Return (X, Y) of the center of cell containing provided text 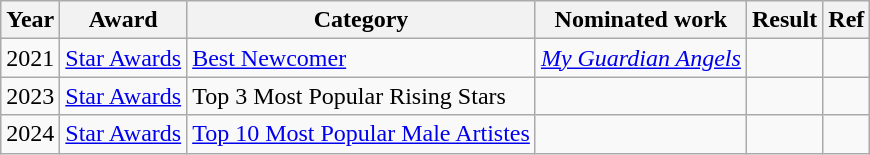
Top 10 Most Popular Male Artistes (362, 134)
Ref (846, 20)
Category (362, 20)
Nominated work (640, 20)
Best Newcomer (362, 58)
Award (124, 20)
Year (30, 20)
Result (784, 20)
2024 (30, 134)
2023 (30, 96)
My Guardian Angels (640, 58)
2021 (30, 58)
Top 3 Most Popular Rising Stars (362, 96)
